Extract the (x, y) coordinate from the center of the cell holding the provided text.  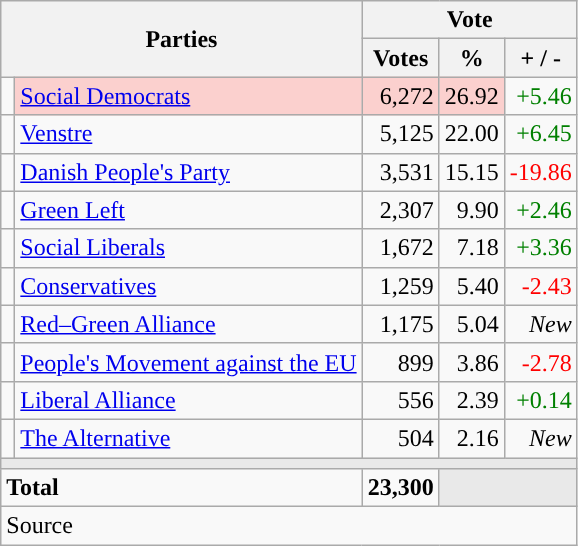
+0.14 (540, 400)
26.92 (472, 96)
1,672 (400, 248)
Danish People's Party (188, 172)
5,125 (400, 134)
7.18 (472, 248)
Venstre (188, 134)
Parties (182, 39)
Source (290, 526)
504 (400, 438)
+5.46 (540, 96)
Conservatives (188, 286)
The Alternative (188, 438)
15.15 (472, 172)
2,307 (400, 210)
Vote (470, 20)
Votes (400, 58)
556 (400, 400)
Green Left (188, 210)
+6.45 (540, 134)
6,272 (400, 96)
2.16 (472, 438)
3.86 (472, 362)
22.00 (472, 134)
+2.46 (540, 210)
People's Movement against the EU (188, 362)
1,175 (400, 324)
3,531 (400, 172)
899 (400, 362)
Social Liberals (188, 248)
-2.78 (540, 362)
% (472, 58)
2.39 (472, 400)
+3.36 (540, 248)
Social Democrats (188, 96)
5.40 (472, 286)
23,300 (400, 488)
Red–Green Alliance (188, 324)
Liberal Alliance (188, 400)
1,259 (400, 286)
Total (182, 488)
9.90 (472, 210)
-2.43 (540, 286)
5.04 (472, 324)
-19.86 (540, 172)
+ / - (540, 58)
